Detect which cell encompasses the target text, then output its (X, Y) center coordinate. 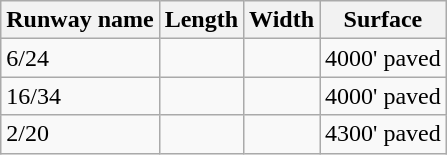
6/24 (80, 58)
Surface (384, 20)
Runway name (80, 20)
4300' paved (384, 134)
Length (201, 20)
Width (282, 20)
16/34 (80, 96)
2/20 (80, 134)
